Identify which cell holds the provided text, then report its (X, Y) central coordinate. 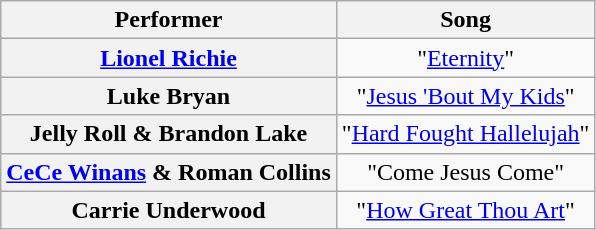
Lionel Richie (169, 58)
CeCe Winans & Roman Collins (169, 172)
"Eternity" (466, 58)
Jelly Roll & Brandon Lake (169, 134)
"Hard Fought Hallelujah" (466, 134)
"Come Jesus Come" (466, 172)
Carrie Underwood (169, 210)
"Jesus 'Bout My Kids" (466, 96)
"How Great Thou Art" (466, 210)
Performer (169, 20)
Luke Bryan (169, 96)
Song (466, 20)
